Identify which cell holds the provided text, then report its [X, Y] central coordinate. 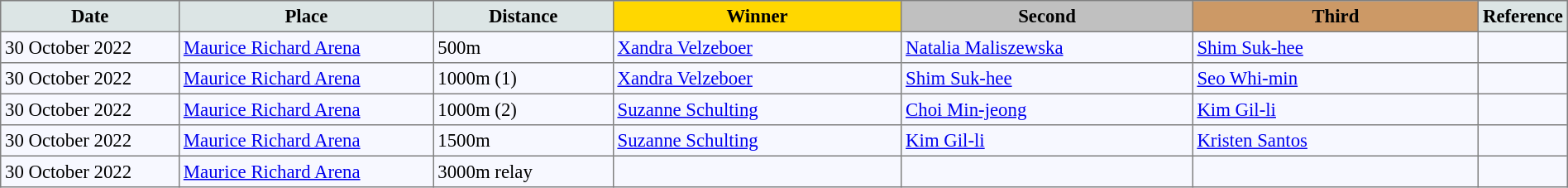
Choi Min-jeong [1047, 109]
1000m (1) [523, 79]
Reference [1523, 17]
Second [1047, 17]
Place [307, 17]
Seo Whi-min [1336, 79]
500m [523, 47]
Kristen Santos [1336, 141]
Third [1336, 17]
3000m relay [523, 171]
1500m [523, 141]
Date [90, 17]
Natalia Maliszewska [1047, 47]
Winner [758, 17]
Distance [523, 17]
1000m (2) [523, 109]
